From the cell containing the given text, extract its center point as (x, y) coordinate. 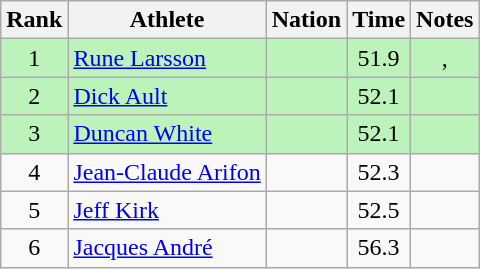
Time (379, 20)
2 (34, 96)
56.3 (379, 248)
1 (34, 58)
6 (34, 248)
Athlete (167, 20)
3 (34, 134)
Rune Larsson (167, 58)
Notes (445, 20)
Jeff Kirk (167, 210)
51.9 (379, 58)
Duncan White (167, 134)
Rank (34, 20)
52.3 (379, 172)
Jacques André (167, 248)
Dick Ault (167, 96)
52.5 (379, 210)
, (445, 58)
4 (34, 172)
Jean-Claude Arifon (167, 172)
Nation (306, 20)
5 (34, 210)
